Detect which cell encompasses the target text, then output its [x, y] center coordinate. 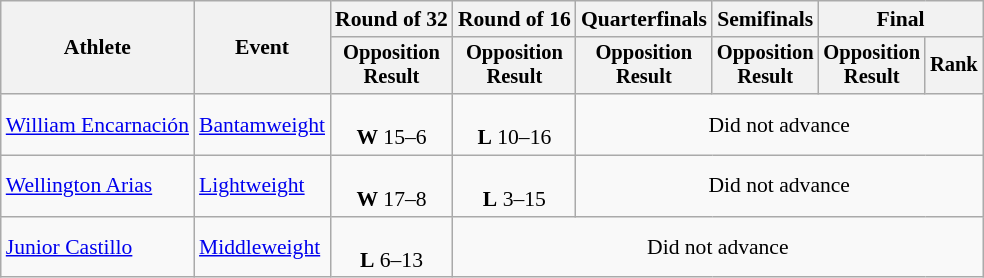
Junior Castillo [98, 248]
L 6–13 [392, 248]
Bantamweight [262, 124]
W 17–8 [392, 186]
Quarterfinals [644, 19]
William Encarnación [98, 124]
L 3–15 [514, 186]
Final [900, 19]
Round of 32 [392, 19]
Round of 16 [514, 19]
Rank [954, 66]
Lightweight [262, 186]
Middleweight [262, 248]
W 15–6 [392, 124]
Athlete [98, 48]
L 10–16 [514, 124]
Semifinals [766, 19]
Wellington Arias [98, 186]
Event [262, 48]
